Search for the cell housing the specified text and yield its [x, y] center coordinate. 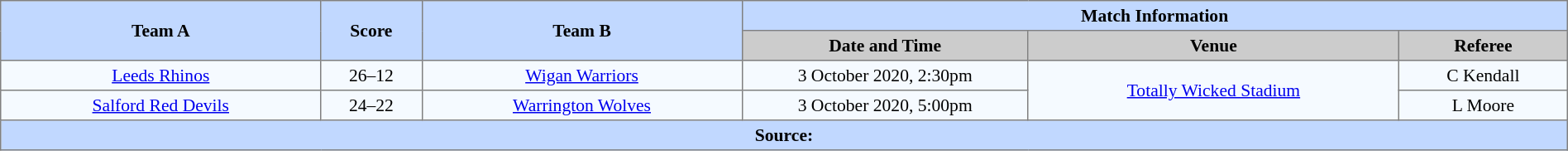
Team B [582, 31]
Match Information [1154, 16]
Source: [784, 135]
C Kendall [1483, 75]
3 October 2020, 5:00pm [885, 105]
Salford Red Devils [160, 105]
Date and Time [885, 46]
L Moore [1483, 105]
Team A [160, 31]
Totally Wicked Stadium [1213, 90]
Wigan Warriors [582, 75]
Venue [1213, 46]
3 October 2020, 2:30pm [885, 75]
24–22 [371, 105]
Referee [1483, 46]
Warrington Wolves [582, 105]
Score [371, 31]
Leeds Rhinos [160, 75]
26–12 [371, 75]
